Determine the (X, Y) coordinate at the center of the cell enclosing the given text.  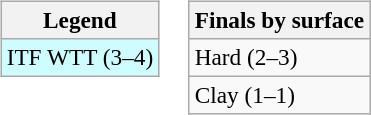
Hard (2–3) (279, 57)
Finals by surface (279, 20)
Legend (80, 20)
Clay (1–1) (279, 95)
ITF WTT (3–4) (80, 57)
